Output the (x, y) coordinate of the center of the cell containing the given text.  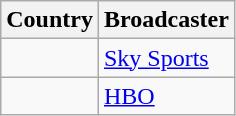
Country (50, 20)
HBO (166, 96)
Broadcaster (166, 20)
Sky Sports (166, 58)
